Provide the (x, y) coordinate of the cell's center where the given text is located.  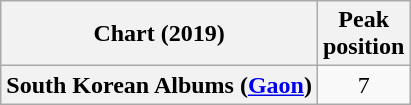
Peakposition (363, 34)
7 (363, 85)
South Korean Albums (Gaon) (160, 85)
Chart (2019) (160, 34)
